Search for the cell housing the specified text and yield its (X, Y) center coordinate. 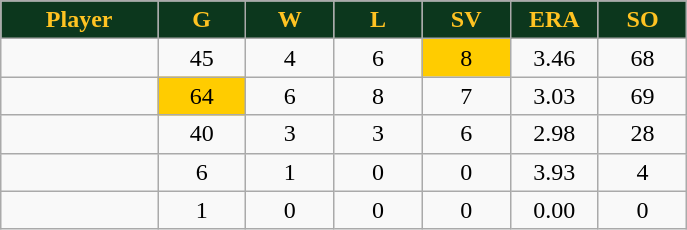
68 (642, 58)
3.46 (554, 58)
45 (202, 58)
0.00 (554, 210)
2.98 (554, 134)
7 (466, 96)
3.03 (554, 96)
W (290, 20)
Player (80, 20)
G (202, 20)
ERA (554, 20)
3.93 (554, 172)
40 (202, 134)
SV (466, 20)
28 (642, 134)
64 (202, 96)
L (378, 20)
69 (642, 96)
SO (642, 20)
